For the text-containing cell, return its midpoint in (x, y) coordinate format. 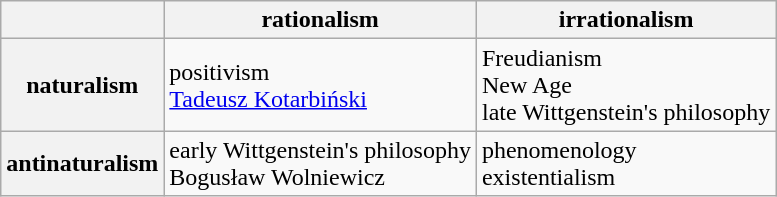
early Wittgenstein's philosophyBogusław Wolniewicz (320, 164)
FreudianismNew Agelate Wittgenstein's philosophy (626, 85)
rationalism (320, 20)
phenomenologyexistentialism (626, 164)
antinaturalism (82, 164)
positivismTadeusz Kotarbiński (320, 85)
irrationalism (626, 20)
naturalism (82, 85)
